Extract the [x, y] coordinate from the center of the cell holding the provided text.  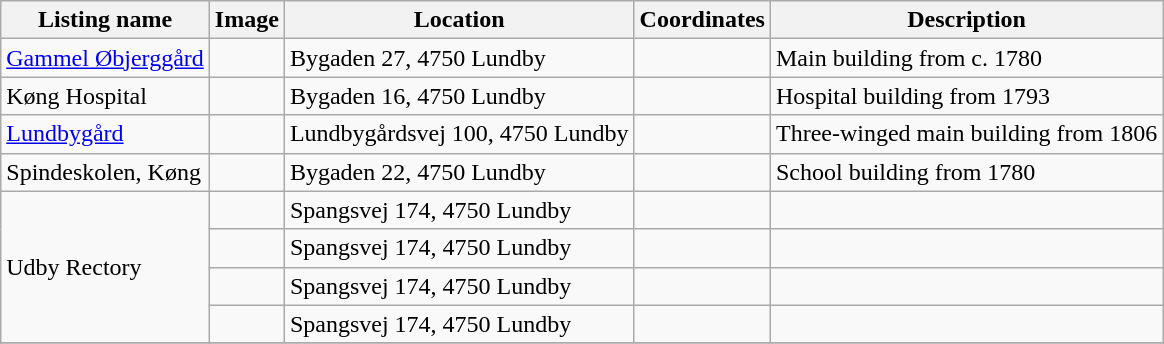
Bygaden 27, 4750 Lundby [459, 58]
Spindeskolen, Køng [106, 172]
Udby Rectory [106, 267]
Bygaden 16, 4750 Lundby [459, 96]
School building from 1780 [966, 172]
Køng Hospital [106, 96]
Bygaden 22, 4750 Lundby [459, 172]
Gammel Øbjerggård [106, 58]
Three-winged main building from 1806 [966, 134]
Listing name [106, 20]
Main building from c. 1780 [966, 58]
Location [459, 20]
Hospital building from 1793 [966, 96]
Lundbygårdsvej 100, 4750 Lundby [459, 134]
Image [246, 20]
Coordinates [702, 20]
Description [966, 20]
Lundbygård [106, 134]
